Return [X, Y] of the center of cell containing provided text 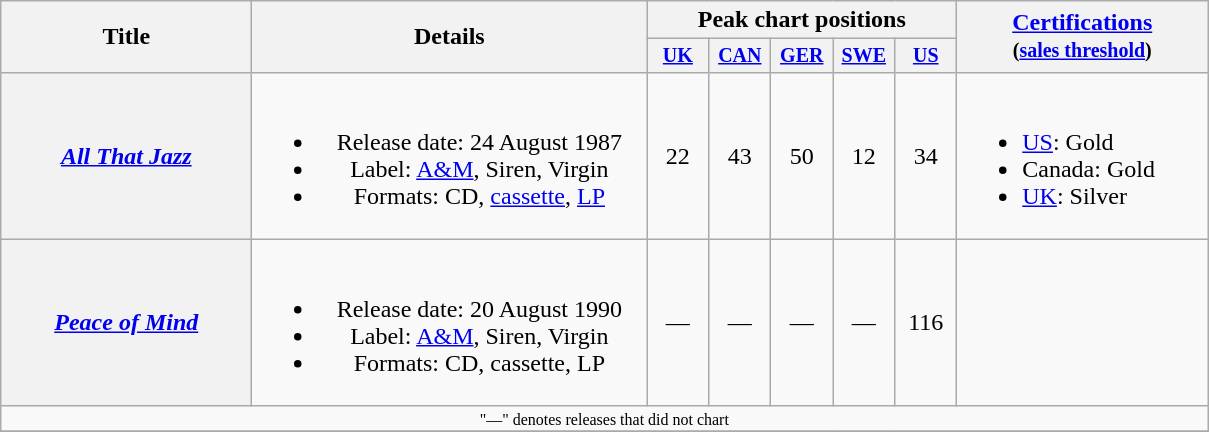
All That Jazz [126, 156]
CAN [740, 56]
GER [802, 56]
US: GoldCanada: GoldUK: Silver [1082, 156]
Release date: 24 August 1987Label: A&M, Siren, VirginFormats: CD, cassette, LP [450, 156]
12 [864, 156]
116 [926, 322]
Peace of Mind [126, 322]
US [926, 56]
43 [740, 156]
SWE [864, 56]
Title [126, 37]
UK [678, 56]
22 [678, 156]
Release date: 20 August 1990Label: A&M, Siren, VirginFormats: CD, cassette, LP [450, 322]
"—" denotes releases that did not chart [604, 418]
Details [450, 37]
34 [926, 156]
Certifications(sales threshold) [1082, 37]
50 [802, 156]
Peak chart positions [802, 20]
